Return (x, y) of the center of cell containing provided text 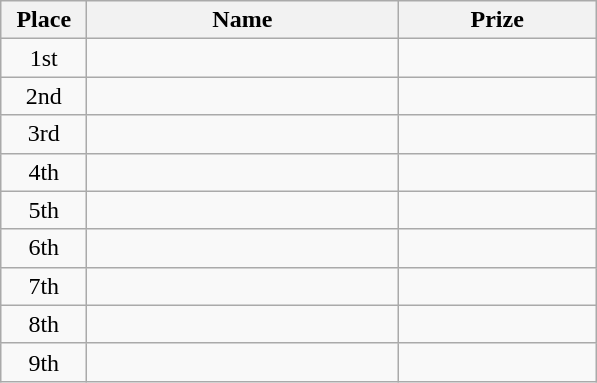
Name (242, 20)
1st (44, 58)
8th (44, 324)
9th (44, 362)
Prize (498, 20)
Place (44, 20)
6th (44, 248)
7th (44, 286)
5th (44, 210)
2nd (44, 96)
3rd (44, 134)
4th (44, 172)
